Find where the given text appears and provide that cell's center as [X, Y] coordinate. 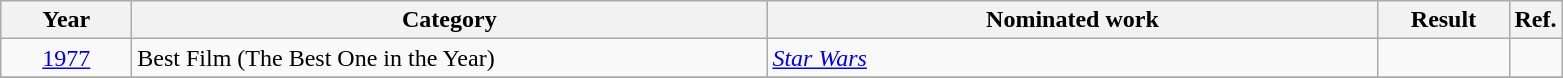
Result [1444, 20]
Best Film (The Best One in the Year) [450, 58]
Year [66, 20]
Ref. [1536, 20]
1977 [66, 58]
Nominated work [1072, 20]
Star Wars [1072, 58]
Category [450, 20]
